For the text-containing cell, return its midpoint in [X, Y] coordinate format. 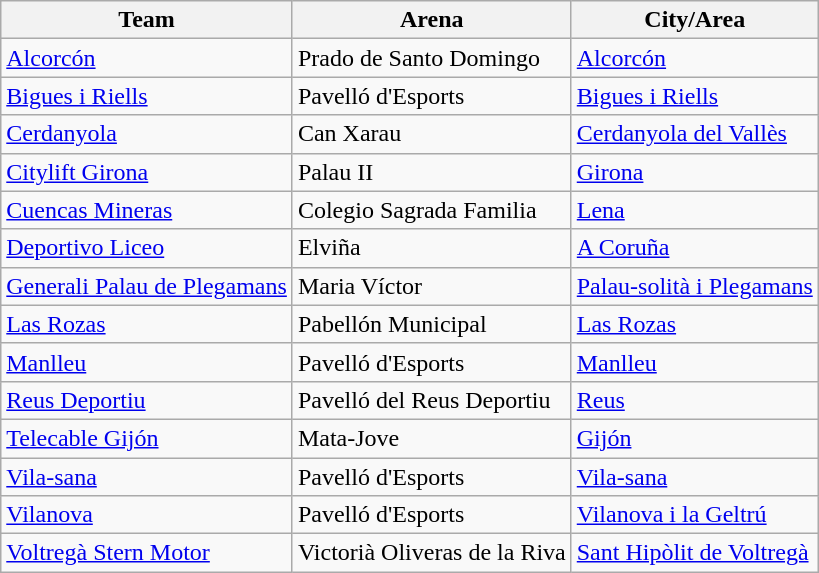
Reus Deportiu [147, 400]
Palau-solità i Plegamans [694, 286]
Reus [694, 400]
Vilanova i la Geltrú [694, 515]
Can Xarau [432, 134]
Maria Víctor [432, 286]
Arena [432, 20]
Pabellón Municipal [432, 324]
Prado de Santo Domingo [432, 58]
Elviña [432, 248]
Girona [694, 172]
Generali Palau de Plegamans [147, 286]
Mata-Jove [432, 438]
Citylift Girona [147, 172]
Gijón [694, 438]
Vilanova [147, 515]
City/Area [694, 20]
Pavelló del Reus Deportiu [432, 400]
Cuencas Mineras [147, 210]
A Coruña [694, 248]
Deportivo Liceo [147, 248]
Colegio Sagrada Familia [432, 210]
Victorià Oliveras de la Riva [432, 553]
Telecable Gijón [147, 438]
Voltregà Stern Motor [147, 553]
Team [147, 20]
Sant Hipòlit de Voltregà [694, 553]
Lena [694, 210]
Cerdanyola del Vallès [694, 134]
Cerdanyola [147, 134]
Palau II [432, 172]
